Locate the cell with the specified text and output its (x, y) center coordinate. 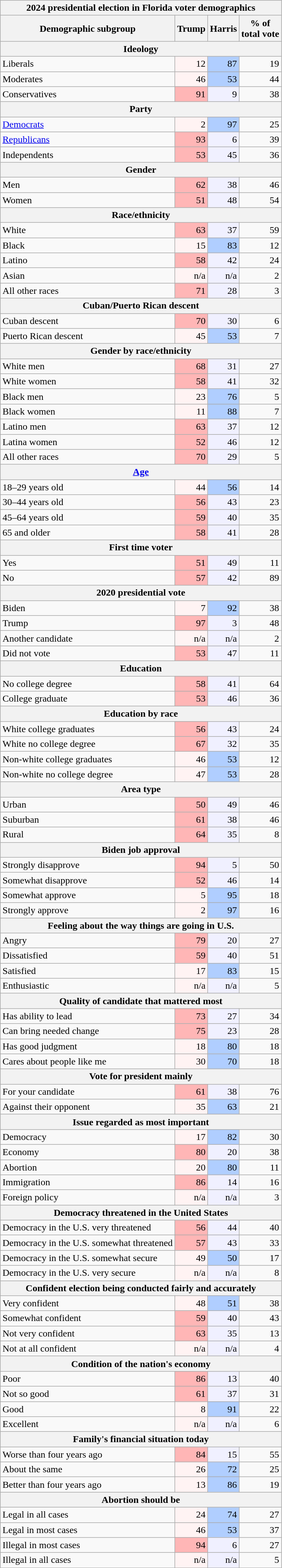
22 (260, 1409)
71 (191, 291)
Confident election being conducted fairly and accurately (141, 1288)
Illegal in all cases (88, 1560)
29 (223, 457)
Urban (88, 804)
Democracy in the U.S. very secure (88, 1273)
Worse than four years ago (88, 1454)
62 (191, 185)
4 (260, 1348)
79 (191, 941)
Democracy (88, 1137)
Non-white college graduates (88, 759)
Democrats (88, 124)
Against their opponent (88, 1107)
Democracy in the U.S. somewhat threatened (88, 1243)
Biden (88, 608)
Democracy in the U.S. somewhat secure (88, 1258)
21 (260, 1107)
Cares about people like me (88, 1061)
65 and older (88, 532)
Not so good (88, 1394)
Gender (141, 170)
73 (191, 1016)
55 (260, 1454)
18–29 years old (88, 487)
Illegal in most cases (88, 1545)
88 (223, 411)
Angry (88, 941)
Latino (88, 260)
Did not vote (88, 653)
2020 presidential vote (141, 593)
Republicans (88, 139)
Abortion should be (141, 1500)
Poor (88, 1379)
Biden job approval (141, 850)
Black women (88, 411)
Party (141, 109)
Democracy in the U.S. very threatened (88, 1228)
75 (191, 1031)
95 (223, 895)
White no college degree (88, 744)
Excellent (88, 1424)
Latino men (88, 426)
Asian (88, 276)
Rural (88, 835)
Legal in all cases (88, 1515)
Strongly approve (88, 910)
Good (88, 1409)
Quality of candidate that mattered most (141, 1001)
Yes (88, 563)
Strongly disapprove (88, 865)
82 (223, 1137)
Latina women (88, 442)
2024 presidential election in Florida voter demographics (141, 8)
Economy (88, 1152)
Age (141, 472)
Better than four years ago (88, 1485)
Not very confident (88, 1333)
First time voter (141, 548)
Black men (88, 396)
% oftotal vote (260, 29)
Black (88, 245)
34 (260, 1016)
Conservatives (88, 94)
Not at all confident (88, 1348)
33 (260, 1243)
No (88, 578)
Somewhat approve (88, 895)
Family's financial situation today (141, 1439)
Non-white no college degree (88, 774)
Has ability to lead (88, 1016)
Immigration (88, 1182)
Demographic subgroup (88, 29)
68 (191, 366)
84 (191, 1454)
Harris (223, 29)
30–44 years old (88, 502)
Democracy threatened in the United States (141, 1213)
Enthusiastic (88, 986)
Has good judgment (88, 1046)
72 (223, 1470)
Gender by race/ethnicity (141, 351)
Liberals (88, 64)
Women (88, 200)
Abortion (88, 1167)
White college graduates (88, 729)
93 (191, 139)
67 (191, 744)
87 (223, 64)
White men (88, 366)
Condition of the nation's economy (141, 1364)
9 (223, 94)
Education by race (141, 714)
About the same (88, 1470)
45–64 years old (88, 517)
Independents (88, 154)
92 (223, 608)
Dissatisfied (88, 956)
Issue regarded as most important (141, 1122)
Puerto Rican descent (88, 336)
Feeling about the way things are going in U.S. (141, 926)
Area type (141, 789)
Suburban (88, 820)
Cuban descent (88, 321)
74 (223, 1515)
White women (88, 381)
Men (88, 185)
39 (260, 139)
Can bring needed change (88, 1031)
Ideology (141, 49)
Foreign policy (88, 1198)
26 (191, 1470)
No college degree (88, 683)
For your candidate (88, 1092)
Race/ethnicity (141, 215)
Somewhat confident (88, 1318)
Education (141, 668)
Legal in most cases (88, 1530)
54 (260, 200)
Very confident (88, 1303)
Satisfied (88, 971)
Vote for president mainly (141, 1076)
Cuban/Puerto Rican descent (141, 306)
Another candidate (88, 638)
89 (260, 578)
Moderates (88, 79)
Somewhat disapprove (88, 880)
College graduate (88, 699)
White (88, 230)
